Output the (X, Y) coordinate of the center of the cell containing the given text.  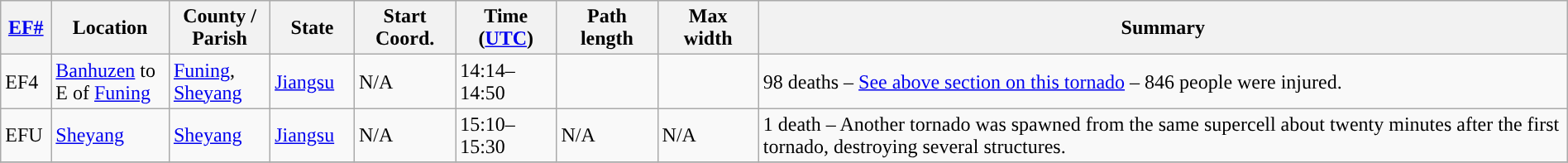
15:10–15:30 (506, 136)
Max width (708, 28)
14:14–14:50 (506, 81)
State (313, 28)
County / Parish (219, 28)
Start Coord. (404, 28)
EFU (26, 136)
Location (111, 28)
1 death – Another tornado was spawned from the same supercell about twenty minutes after the first tornado, destroying several structures. (1163, 136)
EF4 (26, 81)
98 deaths – See above section on this tornado – 846 people were injured. (1163, 81)
Summary (1163, 28)
Path length (607, 28)
EF# (26, 28)
Time (UTC) (506, 28)
Funing, Sheyang (219, 81)
Banhuzen to E of Funing (111, 81)
